Return [x, y] of the center of cell containing provided text 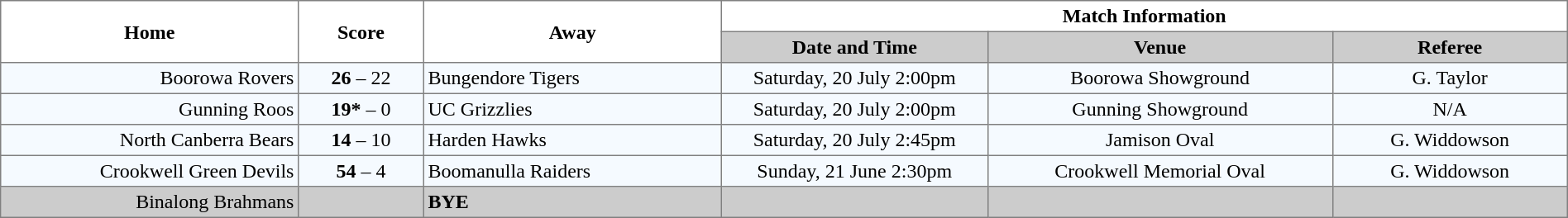
Crookwell Green Devils [150, 171]
Bungendore Tigers [572, 78]
Jamison Oval [1159, 140]
North Canberra Bears [150, 140]
Venue [1159, 47]
Gunning Showground [1159, 109]
26 – 22 [361, 78]
Date and Time [854, 47]
Boorowa Showground [1159, 78]
G. Taylor [1450, 78]
Saturday, 20 July 2:45pm [854, 140]
Gunning Roos [150, 109]
Score [361, 31]
54 – 4 [361, 171]
N/A [1450, 109]
Boorowa Rovers [150, 78]
Crookwell Memorial Oval [1159, 171]
Sunday, 21 June 2:30pm [854, 171]
Boomanulla Raiders [572, 171]
Harden Hawks [572, 140]
UC Grizzlies [572, 109]
14 – 10 [361, 140]
Match Information [1145, 17]
19* – 0 [361, 109]
Away [572, 31]
Binalong Brahmans [150, 202]
Home [150, 31]
Referee [1450, 47]
BYE [572, 202]
